For the text-containing cell, return its midpoint in (x, y) coordinate format. 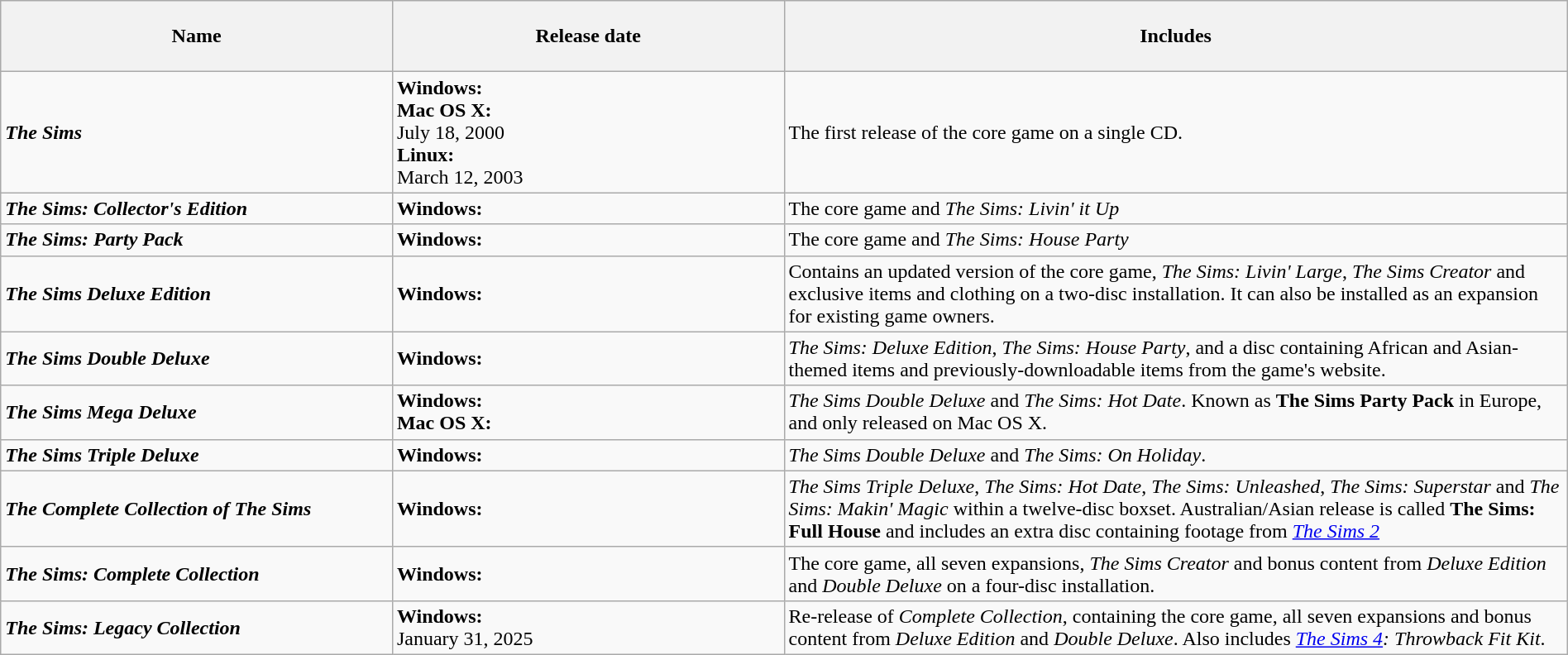
The Sims Double Deluxe and The Sims: Hot Date. Known as The Sims Party Pack in Europe, and only released on Mac OS X. (1176, 412)
The core game and The Sims: House Party (1176, 240)
The Sims Double Deluxe (197, 359)
The Sims Double Deluxe and The Sims: On Holiday. (1176, 455)
The Sims: Party Pack (197, 240)
Windows: Mac OS X:July 18, 2000Linux:March 12, 2003 (588, 132)
The Sims: Collector's Edition (197, 208)
Name (197, 36)
Release date (588, 36)
Includes (1176, 36)
The Sims Mega Deluxe (197, 412)
The Sims Deluxe Edition (197, 294)
The Sims (197, 132)
The core game, all seven expansions, The Sims Creator and bonus content from Deluxe Edition and Double Deluxe on a four-disc installation. (1176, 574)
The Sims: Complete Collection (197, 574)
The Sims: Legacy Collection (197, 627)
The core game and The Sims: Livin' it Up (1176, 208)
Windows: January 31, 2025 (588, 627)
The Sims Triple Deluxe (197, 455)
Windows: Mac OS X: (588, 412)
The first release of the core game on a single CD. (1176, 132)
The Complete Collection of The Sims (197, 509)
